Provide the [x, y] coordinate of the cell's center where the given text is located.  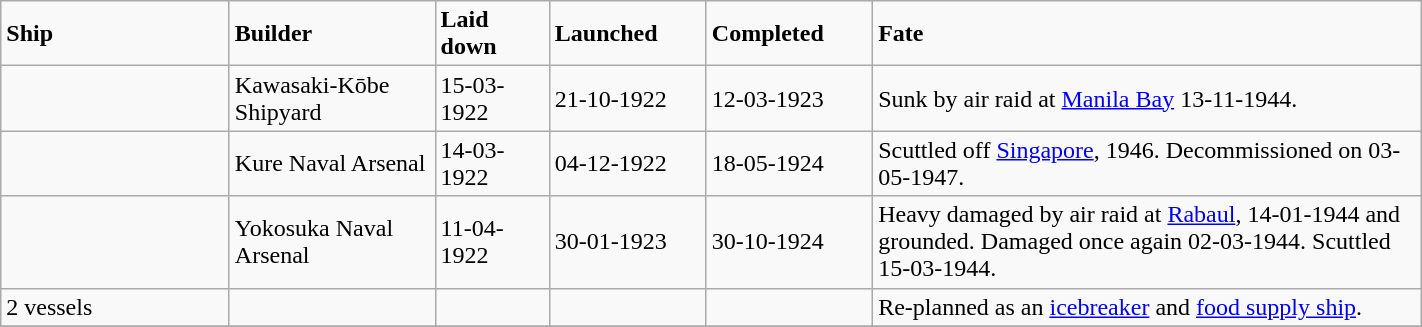
Laid down [492, 34]
21-10-1922 [628, 98]
30-10-1924 [789, 242]
15-03-1922 [492, 98]
Launched [628, 34]
Yokosuka Naval Arsenal [332, 242]
Scuttled off Singapore, 1946. Decommissioned on 03-05-1947. [1148, 164]
30-01-1923 [628, 242]
Completed [789, 34]
04-12-1922 [628, 164]
12-03-1923 [789, 98]
Sunk by air raid at Manila Bay 13-11-1944. [1148, 98]
11-04-1922 [492, 242]
18-05-1924 [789, 164]
Heavy damaged by air raid at Rabaul, 14-01-1944 and grounded. Damaged once again 02-03-1944. Scuttled 15-03-1944. [1148, 242]
2 vessels [116, 307]
Re-planned as an icebreaker and food supply ship. [1148, 307]
Ship [116, 34]
Kawasaki-Kōbe Shipyard [332, 98]
Builder [332, 34]
Fate [1148, 34]
Kure Naval Arsenal [332, 164]
14-03-1922 [492, 164]
